Return the [X, Y] coordinate for the center point of the cell that contains the specified text.  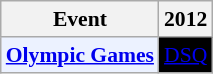
DSQ [186, 55]
Event [80, 19]
2012 [186, 19]
Olympic Games [80, 55]
